Extract the [X, Y] coordinate from the center of the cell holding the provided text.  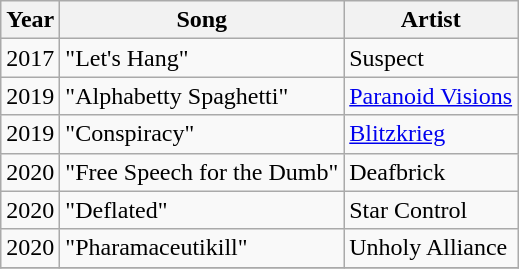
Deafbrick [431, 172]
"Alphabetty Spaghetti" [202, 96]
"Deflated" [202, 210]
Song [202, 20]
"Free Speech for the Dumb" [202, 172]
Suspect [431, 58]
"Let's Hang" [202, 58]
"Pharamaceutikill" [202, 248]
2017 [30, 58]
Artist [431, 20]
Paranoid Visions [431, 96]
"Conspiracy" [202, 134]
Blitzkrieg [431, 134]
Unholy Alliance [431, 248]
Star Control [431, 210]
Year [30, 20]
